Determine the [X, Y] coordinate at the center of the cell enclosing the given text.  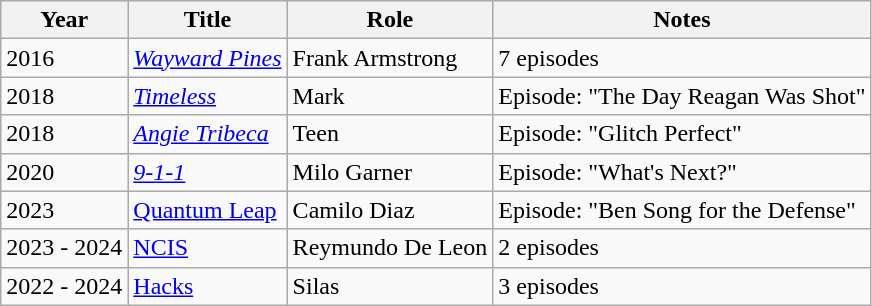
Episode: "Glitch Perfect" [682, 134]
Year [64, 20]
Reymundo De Leon [390, 248]
Silas [390, 286]
2023 - 2024 [64, 248]
2016 [64, 58]
Title [208, 20]
Frank Armstrong [390, 58]
NCIS [208, 248]
Mark [390, 96]
Angie Tribeca [208, 134]
Timeless [208, 96]
Teen [390, 134]
Episode: "The Day Reagan Was Shot" [682, 96]
Quantum Leap [208, 210]
3 episodes [682, 286]
Role [390, 20]
Hacks [208, 286]
Notes [682, 20]
Episode: "What's Next?" [682, 172]
Episode: "Ben Song for the Defense" [682, 210]
2 episodes [682, 248]
7 episodes [682, 58]
Milo Garner [390, 172]
Wayward Pines [208, 58]
9-1-1 [208, 172]
2020 [64, 172]
Camilo Diaz [390, 210]
2022 - 2024 [64, 286]
2023 [64, 210]
